Search for the cell housing the specified text and yield its (x, y) center coordinate. 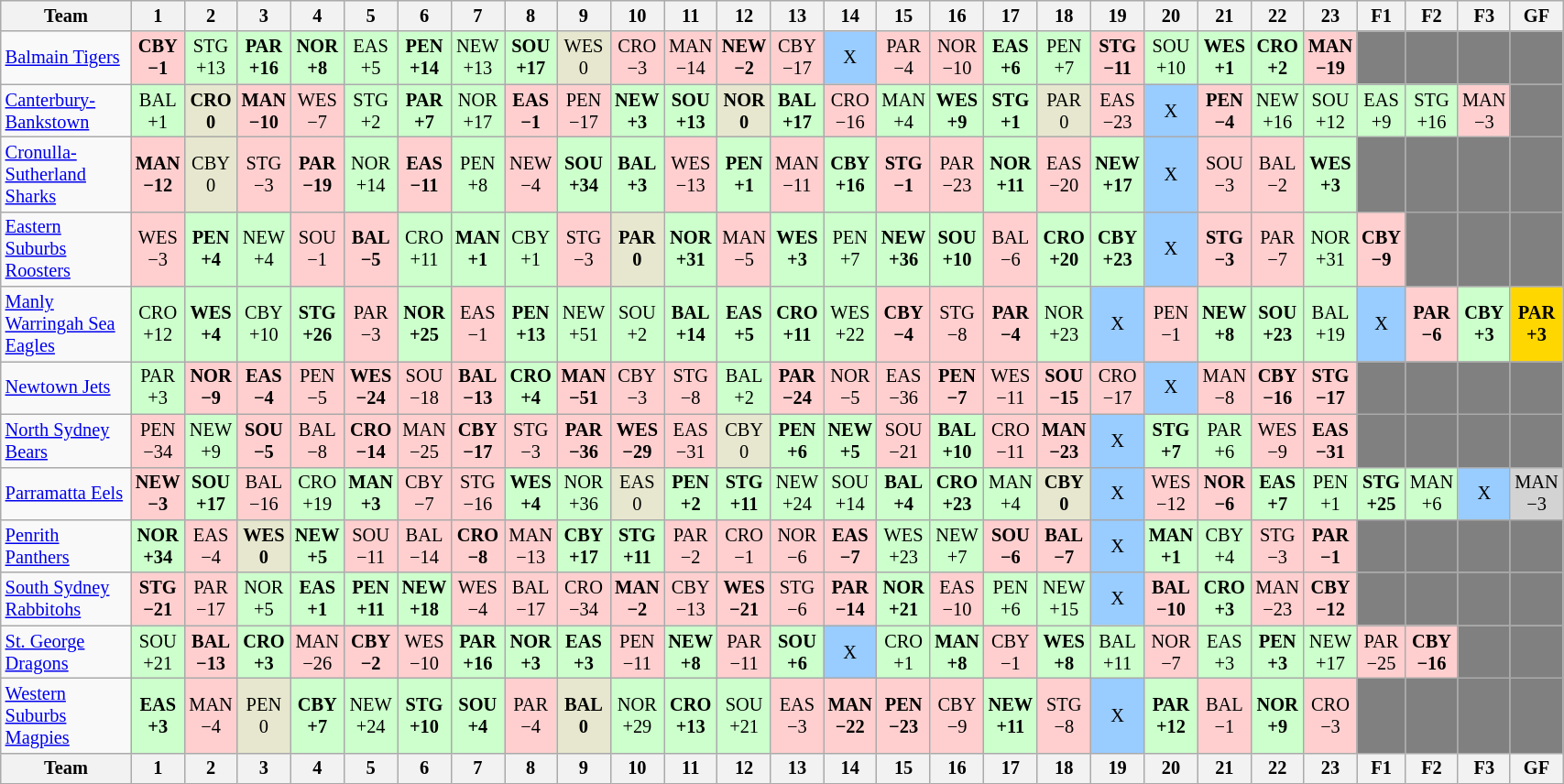
NEW+4 (264, 249)
BAL0 (584, 715)
MAN−4 (211, 715)
WES+22 (850, 324)
PEN−4 (1224, 111)
BAL+19 (1330, 324)
CBY+4 (1224, 546)
SOU+4 (477, 715)
BAL−5 (370, 249)
BAL+2 (744, 387)
EAS−36 (903, 387)
STG−21 (158, 599)
PAR+12 (1171, 715)
NEW+3 (637, 111)
WES−9 (1277, 441)
WES−29 (637, 441)
NEW+51 (584, 324)
SOU−15 (1064, 387)
WES+8 (1064, 652)
PEN0 (264, 715)
Balmain Tigers (66, 58)
STG+1 (1011, 111)
NOR+25 (424, 324)
WES−12 (1171, 494)
WES+1 (1224, 58)
BAL−16 (264, 494)
MAN−8 (1224, 387)
EAS+6 (1011, 58)
BAL−17 (531, 599)
Canterbury-Bankstown (66, 111)
NOR+11 (1011, 174)
CRO+12 (158, 324)
WES−24 (370, 387)
MAN−19 (1330, 58)
CBY+10 (264, 324)
WES−13 (691, 174)
BAL−2 (1277, 174)
NEW+9 (211, 441)
SOU+12 (1330, 111)
STG+16 (1431, 111)
NEW+16 (1277, 111)
NOR+9 (1277, 715)
PAR−2 (691, 546)
PEN+4 (211, 249)
Cronulla-Sutherland Sharks (66, 174)
PEN+13 (531, 324)
MAN−51 (584, 387)
MAN−26 (317, 652)
CRO+13 (691, 715)
PAR−14 (850, 599)
SOU+14 (850, 494)
PEN−11 (637, 652)
NOR−5 (850, 387)
PEN−1 (1171, 324)
PEN−34 (158, 441)
CBY+1 (531, 249)
MAN+3 (370, 494)
MAN−10 (264, 111)
BAL−8 (317, 441)
BAL+3 (637, 174)
NOR+23 (1064, 324)
SOU−6 (1011, 546)
BAL−6 (1011, 249)
NEW+15 (1064, 599)
BAL+14 (691, 324)
North Sydney Bears (66, 441)
CBY−2 (370, 652)
PEN−7 (957, 387)
CRO−11 (1011, 441)
MAN−14 (691, 58)
STG+7 (1171, 441)
PAR−25 (1382, 652)
Penrith Panthers (66, 546)
NOR+14 (370, 174)
EAS−11 (424, 174)
STG+13 (211, 58)
MAN−2 (637, 599)
WES−4 (477, 599)
NEW+11 (1011, 715)
SOU−3 (1224, 174)
PAR−6 (1431, 324)
NOR+21 (903, 599)
BAL−14 (424, 546)
NEW+18 (424, 599)
CBY−7 (424, 494)
BAL−1 (1224, 715)
St. George Dragons (66, 652)
CRO+2 (1277, 58)
PEN+3 (1277, 652)
STG−6 (797, 599)
NOR+17 (477, 111)
BAL+17 (797, 111)
Western Suburbs Magpies (66, 715)
CRO+1 (903, 652)
NOR−10 (957, 58)
MAN−13 (531, 546)
CRO−8 (477, 546)
MAN−11 (797, 174)
PAR−17 (211, 599)
EAS+1 (317, 599)
SOU−11 (370, 546)
NEW−3 (158, 494)
STG−16 (477, 494)
SOU+23 (1277, 324)
SOU+34 (584, 174)
NOR+29 (637, 715)
EAS+7 (1277, 494)
CBY+3 (1484, 324)
WES−11 (1011, 387)
MAN−22 (850, 715)
PAR−36 (584, 441)
NOR+3 (531, 652)
BAL+10 (957, 441)
SOU−5 (264, 441)
SOU−18 (424, 387)
SOU+13 (691, 111)
CBY−3 (637, 387)
PEN−23 (903, 715)
NOR−9 (211, 387)
MAN+8 (957, 652)
NOR−7 (1171, 652)
CRO+19 (317, 494)
SOU−1 (317, 249)
WES−10 (424, 652)
WES−21 (744, 599)
CRO+20 (1064, 249)
EAS−3 (797, 715)
MAN+6 (1431, 494)
PAR−3 (370, 324)
PAR−23 (957, 174)
STG+10 (424, 715)
EAS−23 (1117, 111)
MAN−5 (744, 249)
NOR0 (744, 111)
STG+26 (317, 324)
CRO−16 (850, 111)
PAR−1 (1330, 546)
WES−7 (317, 111)
CRO0 (211, 111)
CBY−4 (903, 324)
EAS−10 (957, 599)
STG−1 (903, 174)
WES+23 (903, 546)
South Sydney Rabbitohs (66, 599)
PAR−24 (797, 387)
CRO−17 (1117, 387)
SOU+6 (797, 652)
PAR−11 (744, 652)
PEN−17 (584, 111)
PEN+2 (691, 494)
PAR+7 (424, 111)
EAS−7 (850, 546)
BAL−7 (1064, 546)
CRO+23 (957, 494)
MAN−25 (424, 441)
NOR+8 (317, 58)
CBY+7 (317, 715)
STG−11 (1117, 58)
WES+9 (957, 111)
EAS0 (637, 494)
PAR−19 (317, 174)
BAL−10 (1171, 599)
PEN−5 (317, 387)
CRO−1 (744, 546)
STG−17 (1330, 387)
Eastern Suburbs Roosters (66, 249)
PEN+14 (424, 58)
BAL+1 (158, 111)
NEW+36 (903, 249)
SOU−21 (903, 441)
NEW+13 (477, 58)
CBY+17 (584, 546)
NEW+7 (957, 546)
MAN−12 (158, 174)
STG+25 (1382, 494)
CBY+23 (1117, 249)
STG+2 (370, 111)
CRO−14 (370, 441)
PAR+6 (1224, 441)
Parramatta Eels (66, 494)
CRO+4 (531, 387)
NOR+5 (264, 599)
PAR−7 (1277, 249)
BAL+4 (903, 494)
CRO−34 (584, 599)
CBY−13 (691, 599)
Newtown Jets (66, 387)
NEW−2 (744, 58)
NOR+34 (158, 546)
Manly Warringah Sea Eagles (66, 324)
PEN+11 (370, 599)
CBY+16 (850, 174)
NOR+36 (584, 494)
EAS−20 (1064, 174)
NEW−4 (531, 174)
EAS+9 (1382, 111)
SOU+2 (637, 324)
PEN+8 (477, 174)
WES−3 (158, 249)
CBY−12 (1330, 599)
BAL+11 (1117, 652)
